Locate the cell with the specified text and output its [x, y] center coordinate. 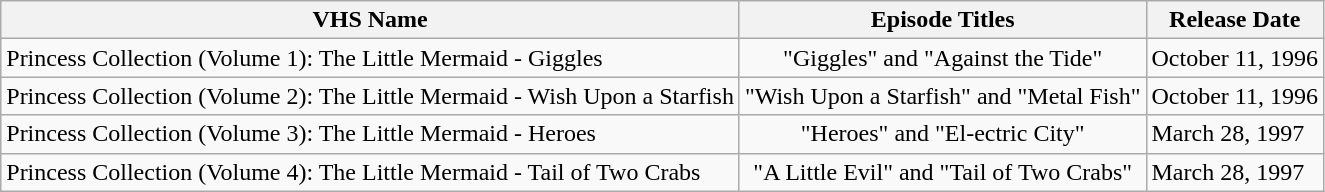
"Wish Upon a Starfish" and "Metal Fish" [942, 96]
VHS Name [370, 20]
Princess Collection (Volume 3): The Little Mermaid - Heroes [370, 134]
"A Little Evil" and "Tail of Two Crabs" [942, 172]
Princess Collection (Volume 2): The Little Mermaid - Wish Upon a Starfish [370, 96]
Release Date [1234, 20]
"Heroes" and "El-ectric City" [942, 134]
Princess Collection (Volume 1): The Little Mermaid - Giggles [370, 58]
Princess Collection (Volume 4): The Little Mermaid - Tail of Two Crabs [370, 172]
"Giggles" and "Against the Tide" [942, 58]
Episode Titles [942, 20]
